Pinpoint the cell where the given text exists, returning its (X, Y) midpoint coordinate. 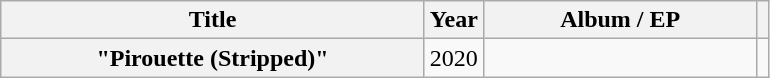
"Pirouette (Stripped)" (213, 58)
Album / EP (620, 20)
Title (213, 20)
Year (454, 20)
2020 (454, 58)
